Detect which cell encompasses the target text, then output its [X, Y] center coordinate. 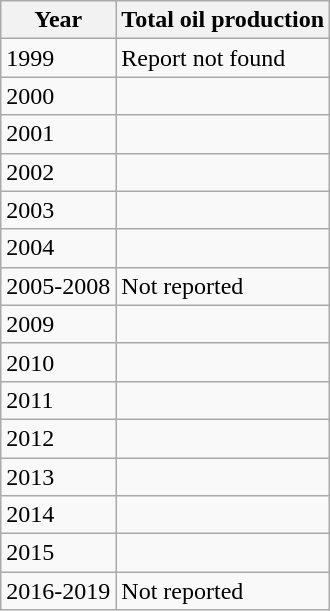
Year [58, 20]
2014 [58, 515]
2001 [58, 134]
2011 [58, 400]
2010 [58, 362]
Report not found [223, 58]
2012 [58, 438]
1999 [58, 58]
2005-2008 [58, 286]
2009 [58, 324]
Total oil production [223, 20]
2016-2019 [58, 591]
2004 [58, 248]
2002 [58, 172]
2013 [58, 477]
2000 [58, 96]
2003 [58, 210]
2015 [58, 553]
